Detect which cell encompasses the target text, then output its [X, Y] center coordinate. 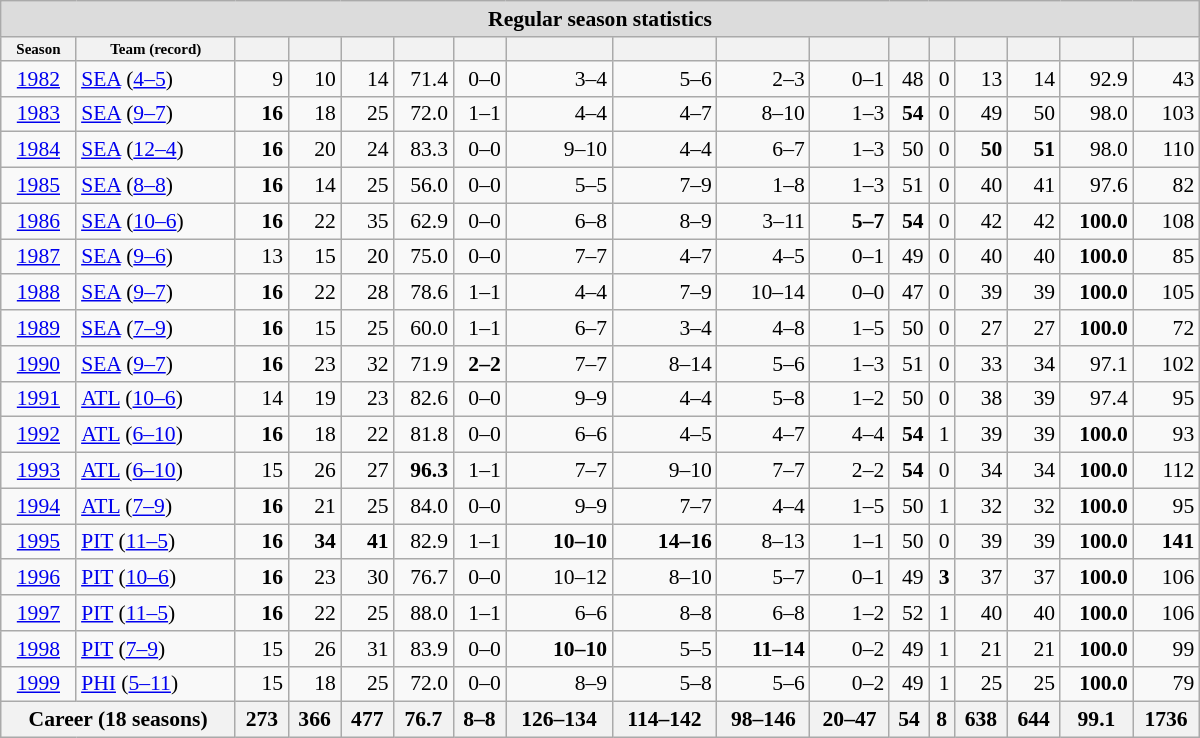
82.9 [424, 542]
366 [314, 720]
35 [368, 221]
10 [314, 78]
1982 [38, 78]
110 [1166, 150]
1994 [38, 506]
81.8 [424, 435]
1736 [1166, 720]
43 [1166, 78]
8 [942, 720]
Team (record) [156, 48]
99 [1166, 648]
105 [1166, 292]
1998 [38, 648]
85 [1166, 256]
62.9 [424, 221]
71.4 [424, 78]
28 [368, 292]
97.6 [1096, 185]
97.1 [1096, 363]
PHI (5–11) [156, 684]
141 [1166, 542]
19 [314, 399]
108 [1166, 221]
1988 [38, 292]
1999 [38, 684]
Regular season statistics [600, 19]
38 [982, 399]
ATL (10–6) [156, 399]
8–13 [764, 542]
SEA (9–6) [156, 256]
1992 [38, 435]
1995 [38, 542]
47 [908, 292]
477 [368, 720]
82 [1166, 185]
31 [368, 648]
10–14 [764, 292]
SEA (7–9) [156, 328]
1986 [38, 221]
Career (18 seasons) [118, 720]
1991 [38, 399]
30 [368, 577]
112 [1166, 470]
9 [262, 78]
1996 [38, 577]
1985 [38, 185]
ATL (7–9) [156, 506]
72 [1166, 328]
56.0 [424, 185]
103 [1166, 114]
79 [1166, 684]
48 [908, 78]
97.4 [1096, 399]
93 [1166, 435]
SEA (12–4) [156, 150]
71.9 [424, 363]
1990 [38, 363]
SEA (8–8) [156, 185]
PIT (10–6) [156, 577]
92.9 [1096, 78]
78.6 [424, 292]
SEA (4–5) [156, 78]
83.9 [424, 648]
114–142 [664, 720]
2–3 [764, 78]
98–146 [764, 720]
126–134 [559, 720]
33 [982, 363]
99.1 [1096, 720]
Season [38, 48]
82.6 [424, 399]
4–8 [764, 328]
83.3 [424, 150]
24 [368, 150]
60.0 [424, 328]
1993 [38, 470]
102 [1166, 363]
1983 [38, 114]
1997 [38, 613]
20–47 [850, 720]
273 [262, 720]
11–14 [764, 648]
644 [1034, 720]
75.0 [424, 256]
1987 [38, 256]
3–11 [764, 221]
1984 [38, 150]
638 [982, 720]
88.0 [424, 613]
52 [908, 613]
14–16 [664, 542]
84.0 [424, 506]
1–8 [764, 185]
SEA (10–6) [156, 221]
8–14 [664, 363]
1989 [38, 328]
3 [942, 577]
10–12 [559, 577]
96.3 [424, 470]
PIT (7–9) [156, 648]
